Return the [X, Y] coordinate for the center point of the cell that contains the specified text.  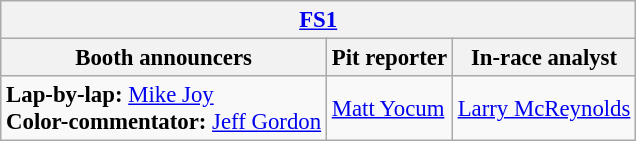
In-race analyst [544, 58]
Booth announcers [164, 58]
Larry McReynolds [544, 108]
FS1 [318, 20]
Pit reporter [389, 58]
Matt Yocum [389, 108]
Lap-by-lap: Mike JoyColor-commentator: Jeff Gordon [164, 108]
